Pinpoint the cell where the given text exists, returning its [X, Y] midpoint coordinate. 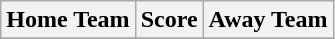
Home Team [68, 20]
Away Team [268, 20]
Score [169, 20]
